Return the [x, y] coordinate for the center point of the cell that contains the specified text.  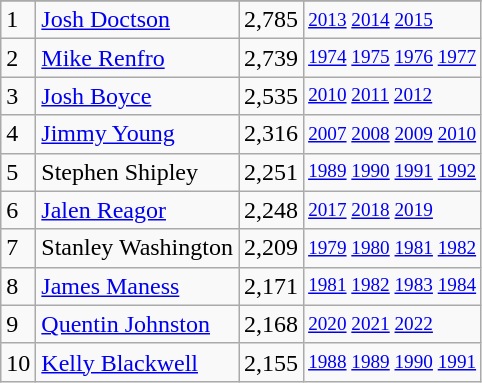
2020 2021 2022 [392, 324]
2,168 [270, 324]
1988 1989 1990 1991 [392, 362]
2,739 [270, 58]
2010 2011 2012 [392, 96]
5 [18, 172]
3 [18, 96]
2,171 [270, 286]
7 [18, 248]
2,785 [270, 20]
1979 1980 1981 1982 [392, 248]
1974 1975 1976 1977 [392, 58]
2017 2018 2019 [392, 210]
2,155 [270, 362]
Quentin Johnston [138, 324]
Jimmy Young [138, 134]
Jalen Reagor [138, 210]
2 [18, 58]
1981 1982 1983 1984 [392, 286]
4 [18, 134]
Josh Boyce [138, 96]
1 [18, 20]
2,535 [270, 96]
9 [18, 324]
2,316 [270, 134]
2013 2014 2015 [392, 20]
James Maness [138, 286]
8 [18, 286]
10 [18, 362]
1989 1990 1991 1992 [392, 172]
6 [18, 210]
Stephen Shipley [138, 172]
2007 2008 2009 2010 [392, 134]
Kelly Blackwell [138, 362]
Josh Doctson [138, 20]
2,251 [270, 172]
Mike Renfro [138, 58]
2,248 [270, 210]
Stanley Washington [138, 248]
2,209 [270, 248]
